Search for the cell housing the specified text and yield its (X, Y) center coordinate. 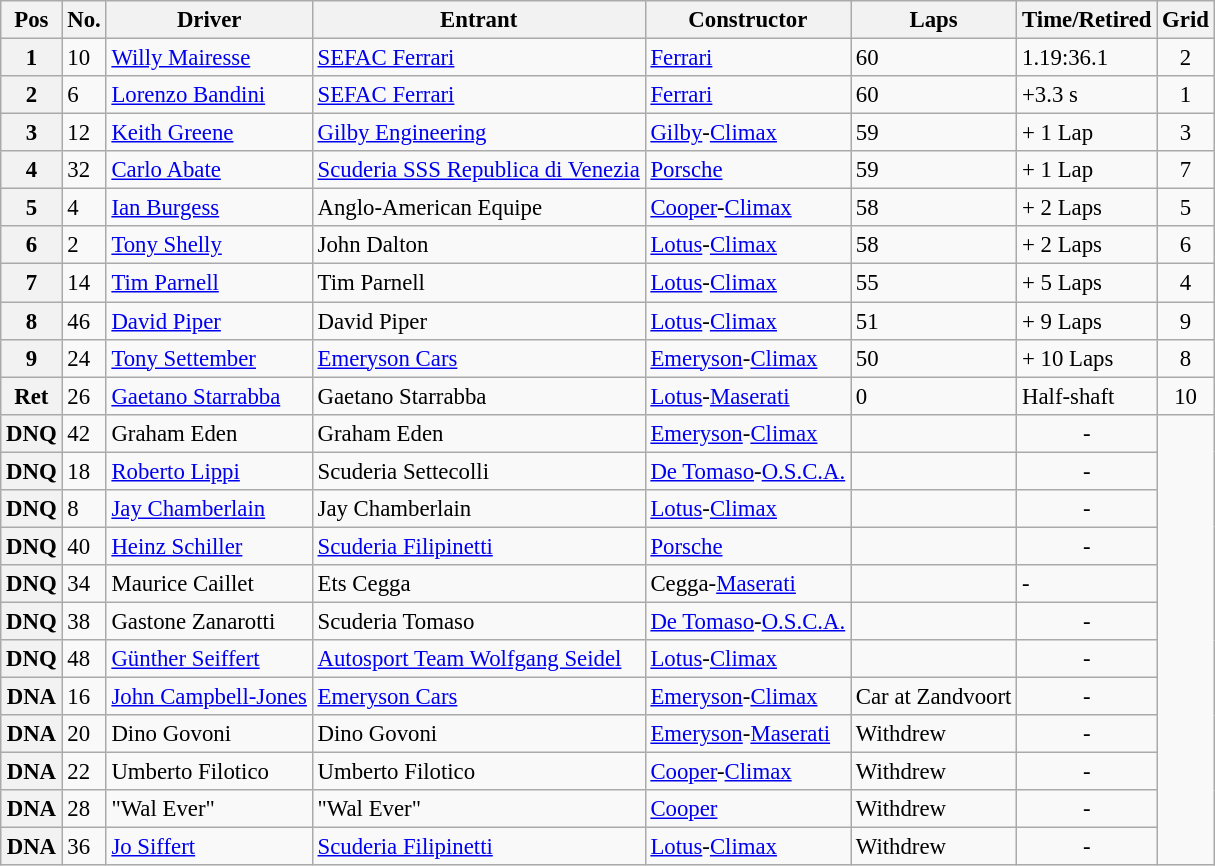
Jo Siffert (209, 847)
Time/Retired (1087, 20)
Cooper (748, 809)
42 (84, 433)
+ 10 Laps (1087, 358)
48 (84, 659)
Emeryson-Maserati (748, 734)
Willy Mairesse (209, 58)
Anglo-American Equipe (478, 208)
28 (84, 809)
14 (84, 283)
Driver (209, 20)
50 (933, 358)
Gilby-Climax (748, 133)
Grid (1186, 20)
Gilby Engineering (478, 133)
Cegga-Maserati (748, 584)
Günther Seiffert (209, 659)
+ 9 Laps (1087, 321)
Car at Zandvoort (933, 697)
Keith Greene (209, 133)
12 (84, 133)
24 (84, 358)
Scuderia Tomaso (478, 621)
34 (84, 584)
John Dalton (478, 245)
Constructor (748, 20)
Scuderia SSS Republica di Venezia (478, 170)
1.19:36.1 (1087, 58)
46 (84, 321)
Lotus-Maserati (748, 396)
Maurice Caillet (209, 584)
Tony Shelly (209, 245)
18 (84, 471)
32 (84, 170)
Entrant (478, 20)
Gastone Zanarotti (209, 621)
John Campbell-Jones (209, 697)
16 (84, 697)
40 (84, 546)
38 (84, 621)
20 (84, 734)
Ian Burgess (209, 208)
Ret (32, 396)
Scuderia Settecolli (478, 471)
51 (933, 321)
Autosport Team Wolfgang Seidel (478, 659)
Ets Cegga (478, 584)
+3.3 s (1087, 95)
Half-shaft (1087, 396)
Roberto Lippi (209, 471)
Tony Settember (209, 358)
26 (84, 396)
Heinz Schiller (209, 546)
0 (933, 396)
+ 5 Laps (1087, 283)
55 (933, 283)
36 (84, 847)
Carlo Abate (209, 170)
Lorenzo Bandini (209, 95)
22 (84, 772)
Laps (933, 20)
No. (84, 20)
Pos (32, 20)
